Output the [x, y] coordinate of the center of the cell containing the given text.  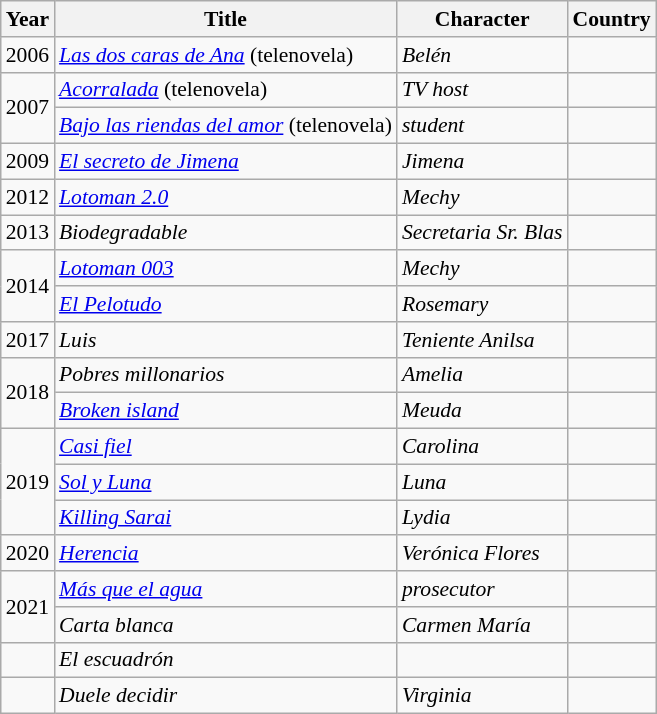
2019 [28, 482]
Carolina [482, 447]
2017 [28, 340]
Duele decidir [226, 696]
Herencia [226, 554]
2018 [28, 392]
Pobres millonarios [226, 375]
Teniente Anilsa [482, 340]
2006 [28, 55]
2007 [28, 108]
Virginia [482, 696]
student [482, 126]
Acorralada (telenovela) [226, 90]
Secretaria Sr. Blas [482, 233]
Broken island [226, 411]
Lotoman 2.0 [226, 197]
Biodegradable [226, 233]
Luis [226, 340]
Más que el agua [226, 589]
2009 [28, 162]
Character [482, 19]
Year [28, 19]
Title [226, 19]
2021 [28, 606]
2020 [28, 554]
Lotoman 003 [226, 269]
Rosemary [482, 304]
Killing Sarai [226, 518]
Casi fiel [226, 447]
2013 [28, 233]
2012 [28, 197]
2014 [28, 286]
Belén [482, 55]
Jimena [482, 162]
prosecutor [482, 589]
TV host [482, 90]
El Pelotudo [226, 304]
Luna [482, 482]
Amelia [482, 375]
El escuadrón [226, 660]
Meuda [482, 411]
Bajo las riendas del amor (telenovela) [226, 126]
Carmen María [482, 625]
Sol y Luna [226, 482]
Carta blanca [226, 625]
Las dos caras de Ana (telenovela) [226, 55]
Verónica Flores [482, 554]
El secreto de Jimena [226, 162]
Lydia [482, 518]
Country [612, 19]
